Provide the (X, Y) coordinate of the cell's center where the given text is located.  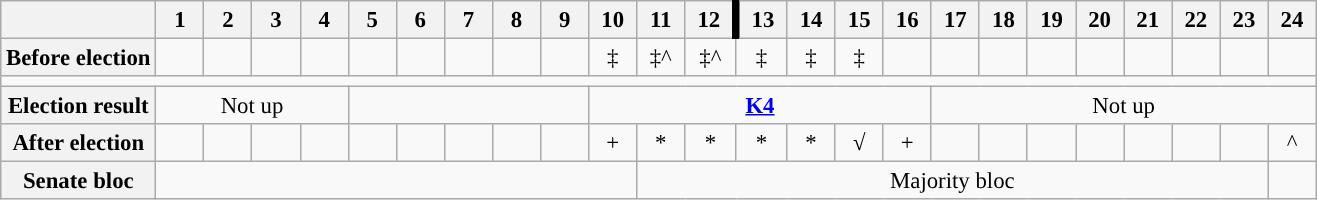
21 (1148, 20)
4 (324, 20)
Before election (78, 58)
Senate bloc (78, 181)
14 (811, 20)
5 (372, 20)
√ (859, 143)
3 (276, 20)
^ (1292, 143)
7 (468, 20)
20 (1100, 20)
11 (661, 20)
Majority bloc (952, 181)
After election (78, 143)
8 (516, 20)
22 (1196, 20)
Election result (78, 106)
16 (907, 20)
17 (955, 20)
18 (1003, 20)
1 (180, 20)
24 (1292, 20)
6 (420, 20)
K4 (760, 106)
9 (565, 20)
15 (859, 20)
2 (228, 20)
13 (762, 20)
19 (1051, 20)
12 (710, 20)
23 (1244, 20)
10 (613, 20)
